From the cell containing the given text, extract its center point as [x, y] coordinate. 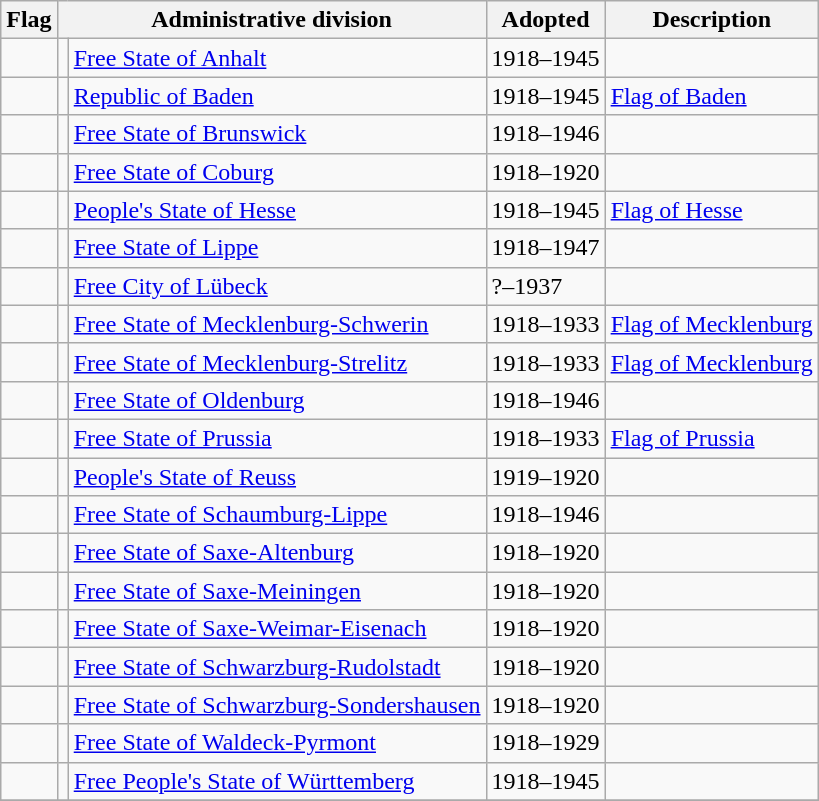
Flag of Prussia [712, 438]
Free People's State of Württemberg [277, 781]
1919–1920 [546, 477]
Free State of Schwarzburg-Rudolstadt [277, 667]
Republic of Baden [277, 96]
Free State of Lippe [277, 248]
Free State of Mecklenburg-Schwerin [277, 324]
Free State of Brunswick [277, 134]
People's State of Hesse [277, 210]
Free State of Anhalt [277, 58]
Adopted [546, 20]
Administrative division [272, 20]
Free State of Saxe-Meiningen [277, 591]
Free City of Lübeck [277, 286]
Free State of Saxe-Altenburg [277, 553]
Description [712, 20]
Flag of Baden [712, 96]
?–1937 [546, 286]
Free State of Saxe-Weimar-Eisenach [277, 629]
Free State of Waldeck-Pyrmont [277, 743]
Free State of Coburg [277, 172]
Free State of Schaumburg-Lippe [277, 515]
1918–1947 [546, 248]
People's State of Reuss [277, 477]
Free State of Schwarzburg-Sondershausen [277, 705]
Flag of Hesse [712, 210]
Free State of Oldenburg [277, 400]
1918–1929 [546, 743]
Free State of Mecklenburg-Strelitz [277, 362]
Free State of Prussia [277, 438]
Flag [29, 20]
